Scan for the cell matching the given text and deliver its [X, Y] coordinate at center. 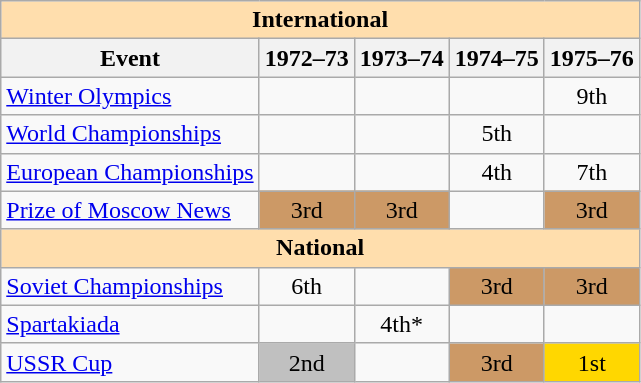
1975–76 [592, 58]
Prize of Moscow News [130, 210]
1st [592, 362]
Winter Olympics [130, 96]
1973–74 [402, 58]
European Championships [130, 172]
International [320, 20]
9th [592, 96]
Soviet Championships [130, 286]
1972–73 [306, 58]
USSR Cup [130, 362]
World Championships [130, 134]
1974–75 [496, 58]
4th [496, 172]
7th [592, 172]
National [320, 248]
5th [496, 134]
2nd [306, 362]
6th [306, 286]
Event [130, 58]
4th* [402, 324]
Spartakiada [130, 324]
